Pinpoint the cell where the given text exists, returning its [x, y] midpoint coordinate. 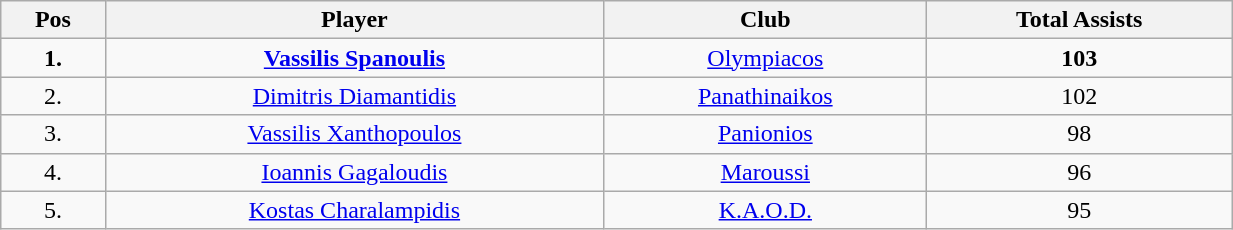
Club [766, 20]
Panathinaikos [766, 96]
Total Assists [1080, 20]
Vassilis Xanthopoulos [354, 134]
5. [53, 210]
96 [1080, 172]
2. [53, 96]
Dimitris Diamantidis [354, 96]
Player [354, 20]
Ioannis Gagaloudis [354, 172]
3. [53, 134]
Panionios [766, 134]
Kostas Charalampidis [354, 210]
103 [1080, 58]
Maroussi [766, 172]
4. [53, 172]
K.A.O.D. [766, 210]
102 [1080, 96]
Olympiacos [766, 58]
98 [1080, 134]
95 [1080, 210]
Pos [53, 20]
1. [53, 58]
Vassilis Spanoulis [354, 58]
